Determine the [X, Y] coordinate at the center of the cell enclosing the given text.  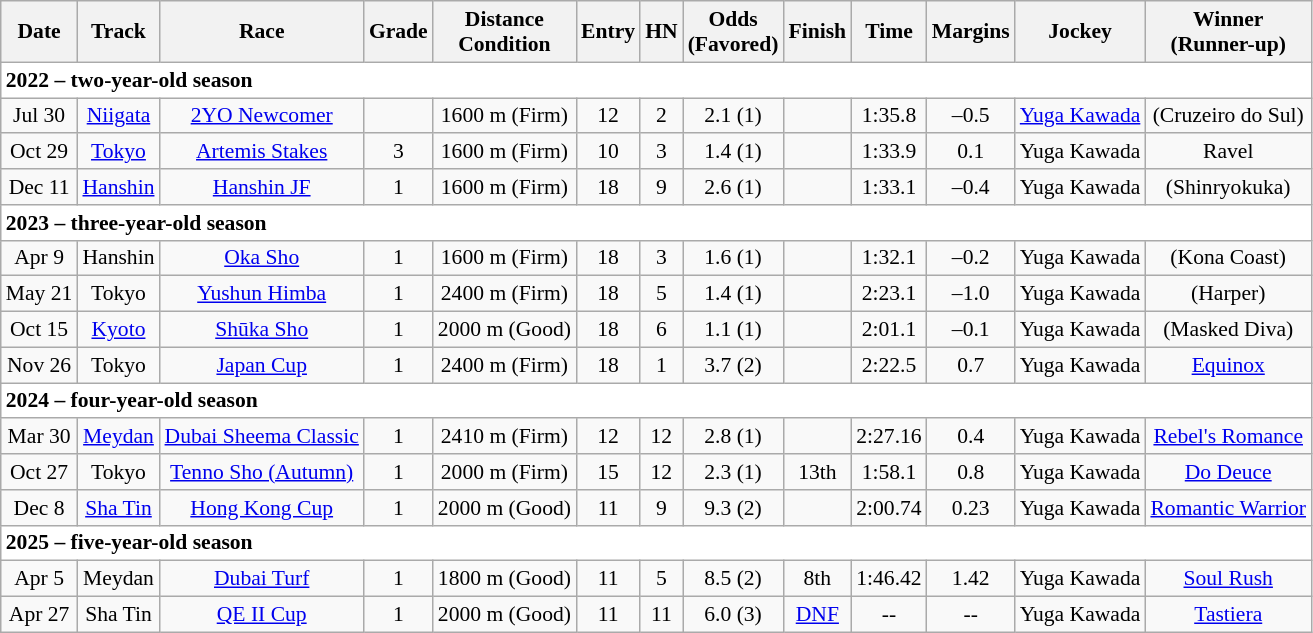
Soul Rush [1228, 579]
2.3 (1) [734, 472]
DistanceCondition [504, 32]
Dubai Sheema Classic [262, 437]
Oka Sho [262, 258]
2023 – three-year-old season [656, 223]
10 [608, 152]
Ravel [1228, 152]
1:32.1 [888, 258]
8.5 (2) [734, 579]
Time [888, 32]
Equinox [1228, 365]
0.8 [971, 472]
2.1 (1) [734, 116]
(Masked Diva) [1228, 330]
(Harper) [1228, 294]
Jul 30 [40, 116]
Margins [971, 32]
Track [118, 32]
2:22.5 [888, 365]
(Cruzeiro do Sul) [1228, 116]
Shūka Sho [262, 330]
Oct 15 [40, 330]
Oct 27 [40, 472]
Race [262, 32]
Do Deuce [1228, 472]
3.7 (2) [734, 365]
2:00.74 [888, 508]
2000 m (Firm) [504, 472]
2410 m (Firm) [504, 437]
2025 – five-year-old season [656, 543]
2YO Newcomer [262, 116]
1.6 (1) [734, 258]
0.23 [971, 508]
Oct 29 [40, 152]
9.3 (2) [734, 508]
Apr 9 [40, 258]
Hong Kong Cup [262, 508]
Hanshin JF [262, 187]
Japan Cup [262, 365]
–0.1 [971, 330]
1:58.1 [888, 472]
0.7 [971, 365]
1.1 (1) [734, 330]
–1.0 [971, 294]
1800 m (Good) [504, 579]
Entry [608, 32]
15 [608, 472]
6 [662, 330]
Romantic Warrior [1228, 508]
Odds(Favored) [734, 32]
–0.4 [971, 187]
Tenno Sho (Autumn) [262, 472]
13th [817, 472]
Kyoto [118, 330]
6.0 (3) [734, 615]
0.4 [971, 437]
2.8 (1) [734, 437]
1:35.8 [888, 116]
Dec 11 [40, 187]
2:27.16 [888, 437]
Jockey [1080, 32]
0.1 [971, 152]
1.42 [971, 579]
Apr 5 [40, 579]
2 [662, 116]
Winner(Runner-up) [1228, 32]
1:33.1 [888, 187]
Dubai Turf [262, 579]
2:23.1 [888, 294]
2022 – two-year-old season [656, 80]
DNF [817, 615]
Rebel's Romance [1228, 437]
(Shinryokuka) [1228, 187]
QE II Cup [262, 615]
2.6 (1) [734, 187]
1:33.9 [888, 152]
Niigata [118, 116]
Grade [398, 32]
Date [40, 32]
May 21 [40, 294]
8th [817, 579]
–0.2 [971, 258]
Mar 30 [40, 437]
HN [662, 32]
(Kona Coast) [1228, 258]
Nov 26 [40, 365]
Tastiera [1228, 615]
–0.5 [971, 116]
Finish [817, 32]
2024 – four-year-old season [656, 401]
2:01.1 [888, 330]
Dec 8 [40, 508]
Yushun Himba [262, 294]
1:46.42 [888, 579]
Apr 27 [40, 615]
Artemis Stakes [262, 152]
